Determine the [X, Y] coordinate at the center of the cell enclosing the given text.  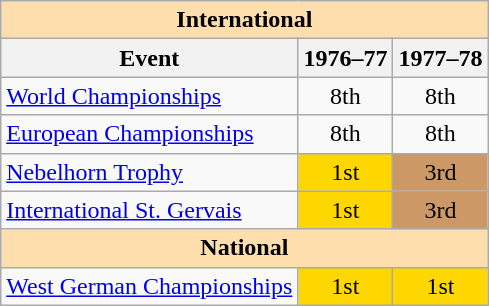
National [244, 248]
1977–78 [440, 58]
West German Championships [150, 286]
Event [150, 58]
1976–77 [346, 58]
European Championships [150, 134]
International [244, 20]
International St. Gervais [150, 210]
Nebelhorn Trophy [150, 172]
World Championships [150, 96]
